Search for the cell housing the specified text and yield its [X, Y] center coordinate. 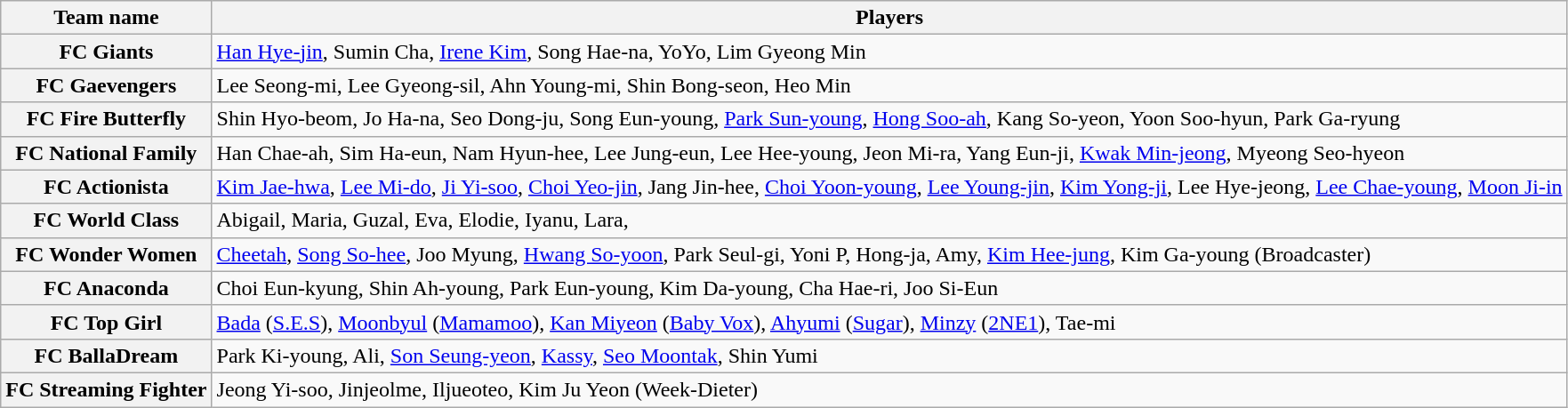
FC BallaDream [107, 356]
FC Fire Butterfly [107, 119]
Park Ki-young, Ali, Son Seung-yeon, Kassy, Seo Moontak, Shin Yumi [889, 356]
Jeong Yi-soo, Jinjeolme, Iljueoteo, Kim Ju Yeon (Week-Dieter) [889, 389]
FC Wonder Women [107, 254]
Bada (S.E.S), Moonbyul (Mamamoo), Kan Miyeon (Baby Vox), Ahyumi (Sugar), Minzy (2NE1), Tae-mi [889, 322]
FC Top Girl [107, 322]
FC Gaevengers [107, 85]
Cheetah, Song So-hee, Joo Myung, Hwang So-yoon, Park Seul-gi, Yoni P, Hong-ja, Amy, Kim Hee-jung, Kim Ga-young (Broadcaster) [889, 254]
Choi Eun-kyung, Shin Ah-young, Park Eun-young, Kim Da-young, Cha Hae-ri, Joo Si-Eun [889, 288]
Han Chae-ah, Sim Ha-eun, Nam Hyun-hee, Lee Jung-eun, Lee Hee-young, Jeon Mi-ra, Yang Eun-ji, Kwak Min-jeong, Myeong Seo-hyeon [889, 153]
Players [889, 18]
FC Streaming Fighter [107, 389]
FC Actionista [107, 187]
FC World Class [107, 220]
Team name [107, 18]
Kim Jae-hwa, Lee Mi-do, Ji Yi-soo, Choi Yeo-jin, Jang Jin-hee, Choi Yoon-young, Lee Young-jin, Kim Yong-ji, Lee Hye-jeong, Lee Chae-young, Moon Ji-in [889, 187]
FC Giants [107, 52]
FC Anaconda [107, 288]
Han Hye-jin, Sumin Cha, Irene Kim, Song Hae-na, YoYo, Lim Gyeong Min [889, 52]
Abigail, Maria, Guzal, Eva, Elodie, Iyanu, Lara, [889, 220]
Shin Hyo-beom, Jo Ha-na, Seo Dong-ju, Song Eun-young, Park Sun-young, Hong Soo-ah, Kang So-yeon, Yoon Soo-hyun, Park Ga-ryung [889, 119]
Lee Seong-mi, Lee Gyeong-sil, Ahn Young-mi, Shin Bong-seon, Heo Min [889, 85]
FC National Family [107, 153]
